From the cell containing the given text, extract its center point as (X, Y) coordinate. 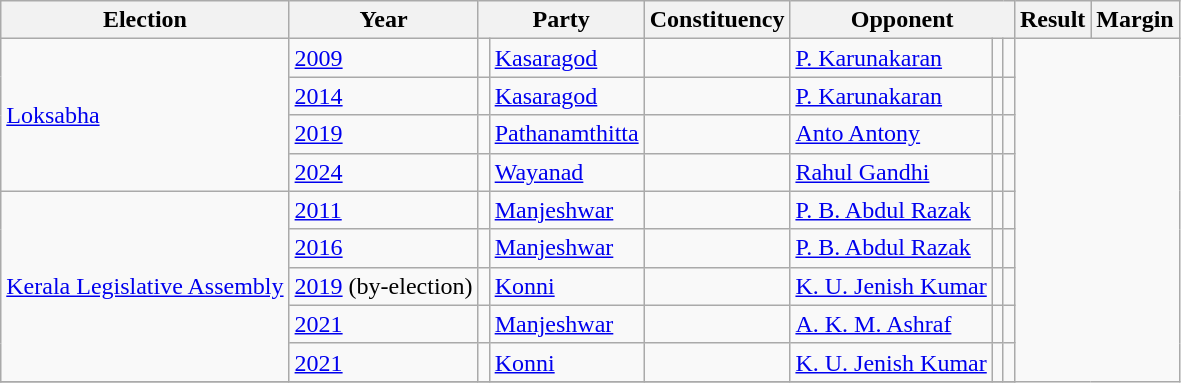
A. K. M. Ashraf (891, 324)
2016 (384, 248)
Constituency (717, 20)
Loksabha (145, 115)
2019 (384, 134)
Party (561, 20)
2024 (384, 172)
Opponent (902, 20)
Wayanad (566, 172)
Year (384, 20)
2009 (384, 58)
Margin (1135, 20)
Kerala Legislative Assembly (145, 286)
2019 (by-election) (384, 286)
Anto Antony (891, 134)
Result (1052, 20)
2014 (384, 96)
2011 (384, 210)
Rahul Gandhi (891, 172)
Election (145, 20)
Pathanamthitta (566, 134)
